Search for the cell housing the specified text and yield its [X, Y] center coordinate. 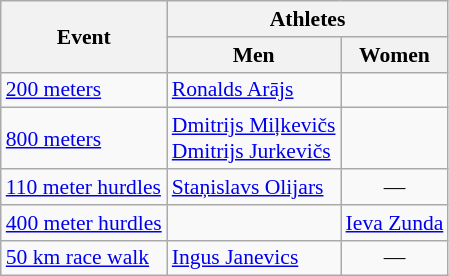
50 km race walk [84, 258]
Dmitrijs Miļkevičs Dmitrijs Jurkevičs [254, 138]
Ieva Zunda [395, 223]
Event [84, 36]
Athletes [308, 19]
Ingus Janevics [254, 258]
400 meter hurdles [84, 223]
Men [254, 55]
Women [395, 55]
110 meter hurdles [84, 187]
Ronalds Arājs [254, 90]
Staņislavs Olijars [254, 187]
800 meters [84, 138]
200 meters [84, 90]
